Return the [X, Y] coordinate for the center point of the cell that contains the specified text.  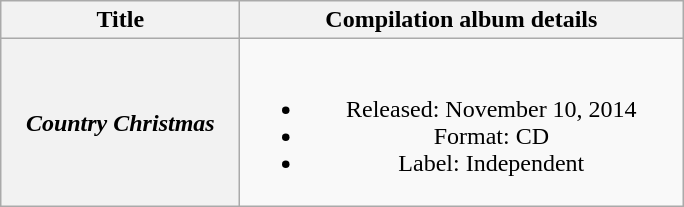
Compilation album details [462, 20]
Title [120, 20]
Country Christmas [120, 122]
Released: November 10, 2014Format: CDLabel: Independent [462, 122]
